For the text-containing cell, return its midpoint in [X, Y] coordinate format. 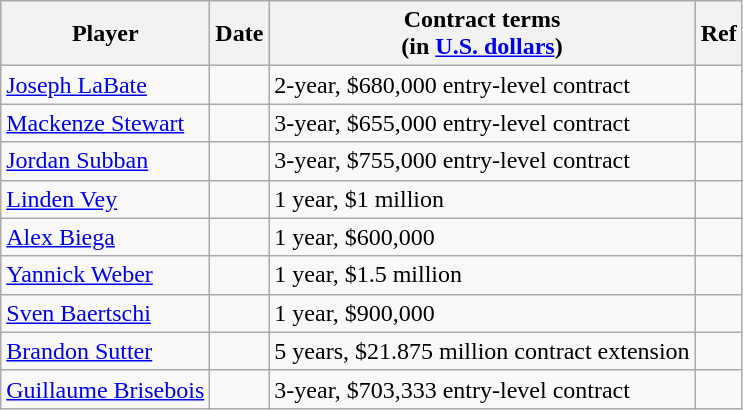
Mackenze Stewart [106, 123]
Linden Vey [106, 199]
Date [240, 34]
Alex Biega [106, 237]
Yannick Weber [106, 275]
3-year, $755,000 entry-level contract [482, 161]
1 year, $900,000 [482, 313]
1 year, $1 million [482, 199]
3-year, $703,333 entry-level contract [482, 389]
3-year, $655,000 entry-level contract [482, 123]
Jordan Subban [106, 161]
Joseph LaBate [106, 85]
1 year, $1.5 million [482, 275]
Ref [718, 34]
Player [106, 34]
1 year, $600,000 [482, 237]
5 years, $21.875 million contract extension [482, 351]
Sven Baertschi [106, 313]
Brandon Sutter [106, 351]
Guillaume Brisebois [106, 389]
Contract terms(in U.S. dollars) [482, 34]
2-year, $680,000 entry-level contract [482, 85]
